Find where the given text appears and provide that cell's center as [x, y] coordinate. 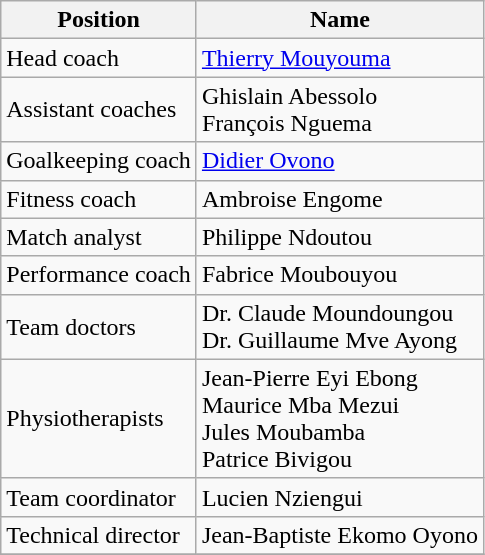
Technical director [99, 535]
Head coach [99, 58]
Goalkeeping coach [99, 161]
Lucien Nziengui [340, 497]
Team doctors [99, 326]
Name [340, 20]
Philippe Ndoutou [340, 237]
Performance coach [99, 275]
Ambroise Engome [340, 199]
Match analyst [99, 237]
Dr. Claude Moundoungou Dr. Guillaume Mve Ayong [340, 326]
Jean-Baptiste Ekomo Oyono [340, 535]
Fitness coach [99, 199]
Team coordinator [99, 497]
Position [99, 20]
Assistant coaches [99, 110]
Ghislain Abessolo François Nguema [340, 110]
Physiotherapists [99, 418]
Jean-Pierre Eyi Ebong Maurice Mba Mezui Jules Moubamba Patrice Bivigou [340, 418]
Fabrice Moubouyou [340, 275]
Thierry Mouyouma [340, 58]
Didier Ovono [340, 161]
